Return the (x, y) coordinate for the center point of the cell that contains the specified text.  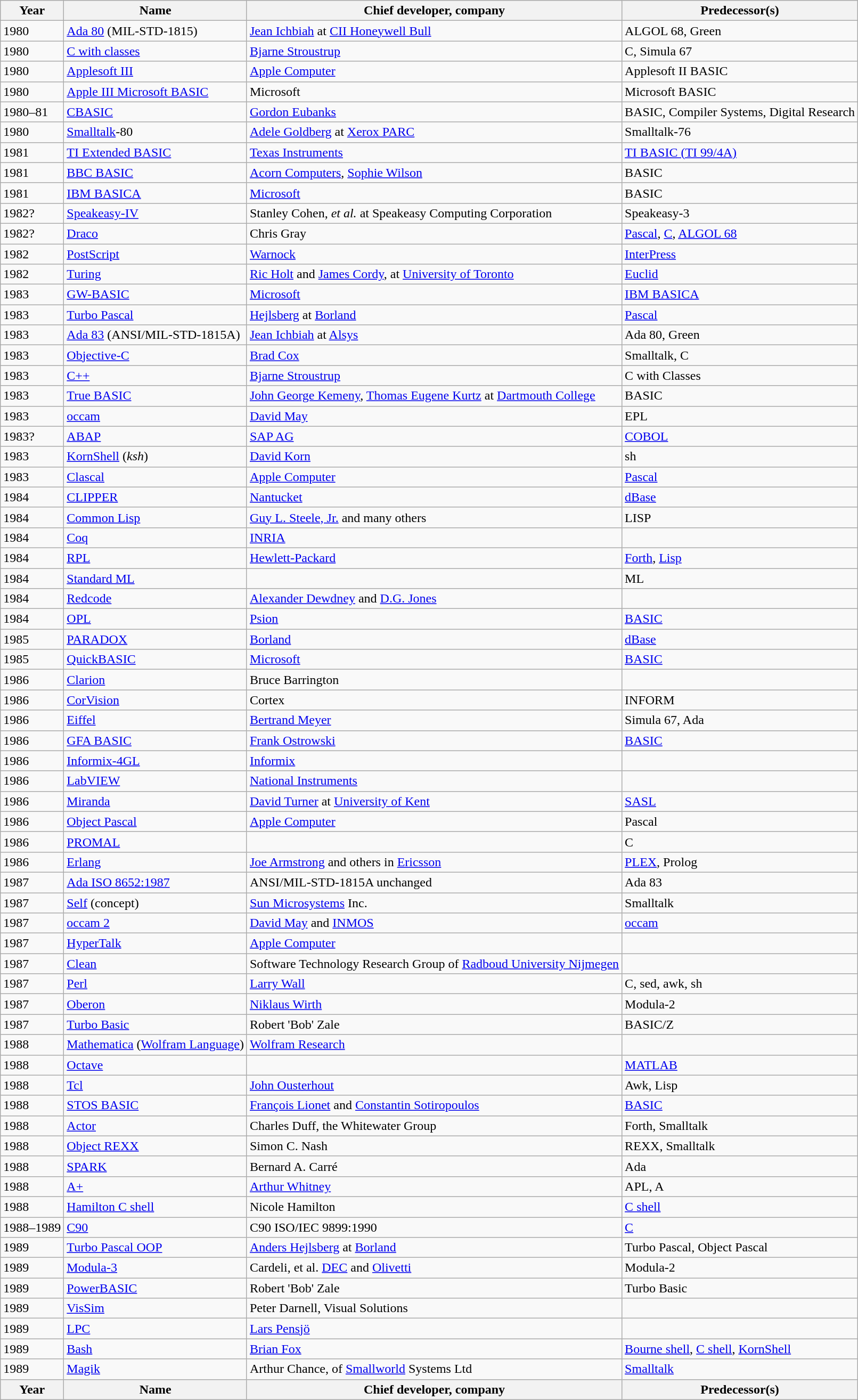
François Lionet and Constantin Sotiropoulos (434, 1105)
Turbo Pascal OOP (156, 1248)
Mathematica (Wolfram Language) (156, 1045)
BASIC/Z (740, 1024)
C90 ISO/IEC 9899:1990 (434, 1227)
National Instruments (434, 781)
Jean Ichbiah at Alsys (434, 335)
Acorn Computers, Sophie Wilson (434, 173)
PROMAL (156, 842)
Apple III Microsoft BASIC (156, 92)
Nicole Hamilton (434, 1207)
Simula 67, Ada (740, 720)
Ada 83 (740, 882)
Draco (156, 233)
Larry Wall (434, 984)
1980–81 (32, 112)
C, sed, awk, sh (740, 984)
HyperTalk (156, 943)
Frank Ostrowski (434, 740)
LabVIEW (156, 781)
Bash (156, 1349)
Hamilton C shell (156, 1207)
CorVision (156, 700)
Objective-C (156, 355)
Jean Ichbiah at CII Honeywell Bull (434, 31)
sh (740, 457)
Perl (156, 984)
Texas Instruments (434, 152)
Clarion (156, 680)
COBOL (740, 436)
Ada 83 (ANSI/MIL-STD-1815A) (156, 335)
Smalltalk, C (740, 355)
MATLAB (740, 1065)
Joe Armstrong and others in Ericsson (434, 862)
Stanley Cohen, et al. at Speakeasy Computing Corporation (434, 213)
Wolfram Research (434, 1045)
1983? (32, 436)
Bertrand Meyer (434, 720)
Speakeasy-3 (740, 213)
David Korn (434, 457)
Turing (156, 274)
C with classes (156, 51)
Nantucket (434, 497)
Awk, Lisp (740, 1085)
TI Extended BASIC (156, 152)
SASL (740, 801)
ALGOL 68, Green (740, 31)
CBASIC (156, 112)
Forth, Smalltalk (740, 1126)
Lars Pensjö (434, 1329)
PARADOX (156, 639)
Object Pascal (156, 821)
Standard ML (156, 578)
C shell (740, 1207)
Applesoft II BASIC (740, 71)
Adele Goldberg at Xerox PARC (434, 132)
Gordon Eubanks (434, 112)
Actor (156, 1126)
John George Kemeny, Thomas Eugene Kurtz at Dartmouth College (434, 396)
C, Simula 67 (740, 51)
Euclid (740, 274)
Brad Cox (434, 355)
Ric Holt and James Cordy, at University of Toronto (434, 274)
Applesoft III (156, 71)
occam 2 (156, 923)
KornShell (ksh) (156, 457)
REXX, Smalltalk (740, 1146)
QuickBASIC (156, 660)
Charles Duff, the Whitewater Group (434, 1126)
OPL (156, 619)
Chris Gray (434, 233)
True BASIC (156, 396)
Simon C. Nash (434, 1146)
Bernard A. Carré (434, 1166)
EPL (740, 416)
Cardeli, et al. DEC and Olivetti (434, 1268)
INRIA (434, 538)
David May and INMOS (434, 923)
Miranda (156, 801)
Tcl (156, 1085)
Brian Fox (434, 1349)
PostScript (156, 254)
SAP AG (434, 436)
Niklaus Wirth (434, 1004)
1988–1989 (32, 1227)
Common Lisp (156, 517)
Informix-4GL (156, 761)
LISP (740, 517)
PowerBASIC (156, 1288)
Guy L. Steele, Jr. and many others (434, 517)
Bourne shell, C shell, KornShell (740, 1349)
Clascal (156, 477)
Octave (156, 1065)
INFORM (740, 700)
TI BASIC (TI 99/4A) (740, 152)
Ada 80, Green (740, 335)
STOS BASIC (156, 1105)
Sun Microsystems Inc. (434, 903)
Self (concept) (156, 903)
Bruce Barrington (434, 680)
APL, A (740, 1186)
SPARK (156, 1166)
John Ousterhout (434, 1085)
Turbo Pascal, Object Pascal (740, 1248)
Peter Darnell, Visual Solutions (434, 1308)
CLIPPER (156, 497)
Smalltalk-80 (156, 132)
Magik (156, 1369)
ANSI/MIL-STD-1815A unchanged (434, 882)
InterPress (740, 254)
Microsoft BASIC (740, 92)
A+ (156, 1186)
GW-BASIC (156, 295)
Clean (156, 964)
C++ (156, 376)
Informix (434, 761)
C with Classes (740, 376)
Hejlsberg at Borland (434, 315)
Eiffel (156, 720)
GFA BASIC (156, 740)
Arthur Whitney (434, 1186)
BBC BASIC (156, 173)
BASIC, Compiler Systems, Digital Research (740, 112)
C90 (156, 1227)
Speakeasy-IV (156, 213)
Redcode (156, 599)
Forth, Lisp (740, 558)
Warnock (434, 254)
Alexander Dewdney and D.G. Jones (434, 599)
Object REXX (156, 1146)
Borland (434, 639)
Erlang (156, 862)
Pascal, C, ALGOL 68 (740, 233)
David Turner at University of Kent (434, 801)
Coq (156, 538)
Ada ISO 8652:1987 (156, 882)
Cortex (434, 700)
RPL (156, 558)
David May (434, 416)
Ada 80 (MIL-STD-1815) (156, 31)
Anders Hejlsberg at Borland (434, 1248)
Hewlett-Packard (434, 558)
Turbo Pascal (156, 315)
ML (740, 578)
Arthur Chance, of Smallworld Systems Ltd (434, 1369)
Ada (740, 1166)
VisSim (156, 1308)
PLEX, Prolog (740, 862)
Modula-3 (156, 1268)
Oberon (156, 1004)
LPC (156, 1329)
Psion (434, 619)
ABAP (156, 436)
Smalltalk-76 (740, 132)
Software Technology Research Group of Radboud University Nijmegen (434, 964)
